Determine the (X, Y) coordinate at the center of the cell enclosing the given text.  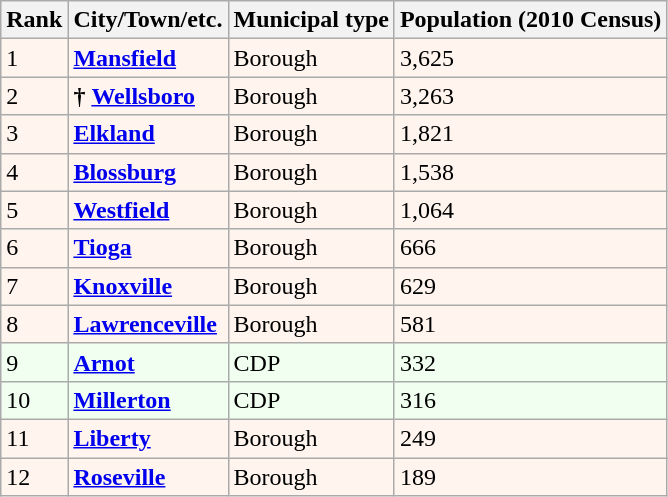
4 (34, 172)
11 (34, 438)
666 (530, 248)
Tioga (148, 248)
Millerton (148, 400)
Knoxville (148, 286)
10 (34, 400)
1,821 (530, 134)
8 (34, 324)
581 (530, 324)
1,538 (530, 172)
9 (34, 362)
316 (530, 400)
Mansfield (148, 58)
3,263 (530, 96)
1 (34, 58)
† Wellsboro (148, 96)
3,625 (530, 58)
Blossburg (148, 172)
189 (530, 477)
Rank (34, 20)
Lawrenceville (148, 324)
12 (34, 477)
6 (34, 248)
Westfield (148, 210)
Municipal type (311, 20)
249 (530, 438)
1,064 (530, 210)
Liberty (148, 438)
332 (530, 362)
City/Town/etc. (148, 20)
629 (530, 286)
3 (34, 134)
Arnot (148, 362)
5 (34, 210)
7 (34, 286)
Roseville (148, 477)
Population (2010 Census) (530, 20)
Elkland (148, 134)
2 (34, 96)
